Return [X, Y] of the center of cell containing provided text 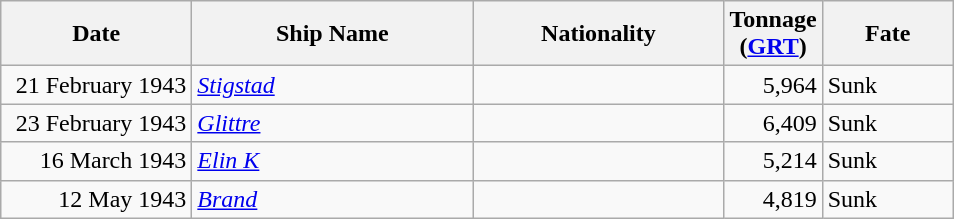
Fate [888, 34]
5,964 [773, 85]
4,819 [773, 199]
Elin K [332, 161]
5,214 [773, 161]
23 February 1943 [96, 123]
16 March 1943 [96, 161]
Brand [332, 199]
21 February 1943 [96, 85]
Nationality [598, 34]
12 May 1943 [96, 199]
Tonnage(GRT) [773, 34]
Ship Name [332, 34]
Stigstad [332, 85]
Date [96, 34]
Glittre [332, 123]
6,409 [773, 123]
